Scan for the cell matching the given text and deliver its [x, y] coordinate at center. 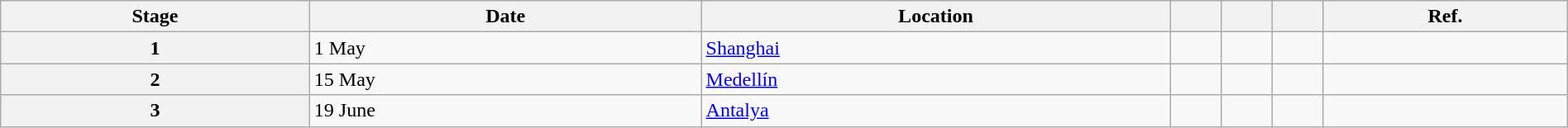
Shanghai [936, 48]
1 [155, 48]
3 [155, 111]
15 May [505, 79]
Stage [155, 17]
Location [936, 17]
19 June [505, 111]
1 May [505, 48]
Date [505, 17]
Medellín [936, 79]
2 [155, 79]
Antalya [936, 111]
Ref. [1446, 17]
